Search for the cell housing the specified text and yield its (x, y) center coordinate. 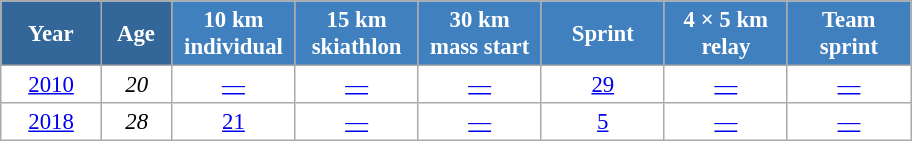
2010 (52, 85)
Age (136, 34)
5 (602, 122)
Year (52, 34)
21 (234, 122)
Sprint (602, 34)
4 × 5 km relay (726, 34)
28 (136, 122)
10 km individual (234, 34)
Team sprint (848, 34)
15 km skiathlon (356, 34)
29 (602, 85)
30 km mass start (480, 34)
2018 (52, 122)
20 (136, 85)
